Locate the cell with the specified text and output its [X, Y] center coordinate. 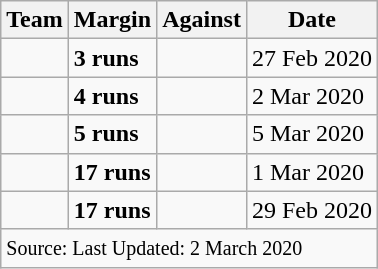
3 runs [112, 58]
5 Mar 2020 [312, 134]
2 Mar 2020 [312, 96]
Against [202, 20]
Team [35, 20]
1 Mar 2020 [312, 172]
5 runs [112, 134]
27 Feb 2020 [312, 58]
Date [312, 20]
Source: Last Updated: 2 March 2020 [190, 248]
29 Feb 2020 [312, 210]
4 runs [112, 96]
Margin [112, 20]
